From the cell containing the given text, extract its center point as (x, y) coordinate. 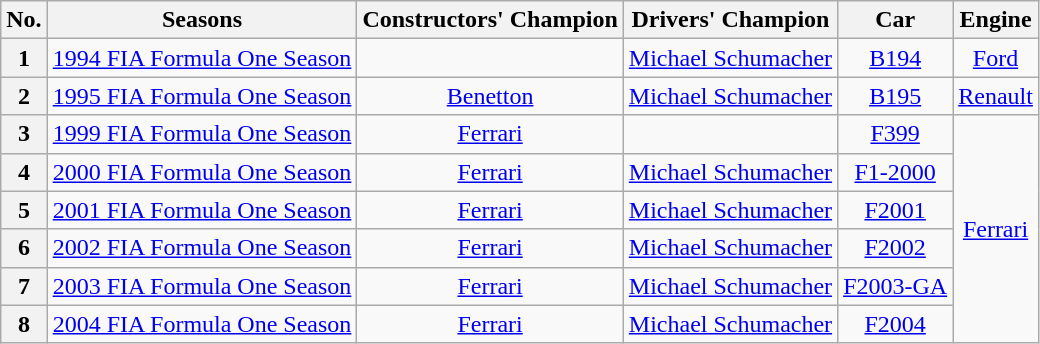
6 (24, 248)
Constructors' Champion (490, 20)
Drivers' Champion (730, 20)
2000 FIA Formula One Season (202, 172)
1 (24, 58)
2004 FIA Formula One Season (202, 324)
Ford (996, 58)
2001 FIA Formula One Season (202, 210)
3 (24, 134)
F2002 (896, 248)
F1-2000 (896, 172)
Renault (996, 96)
5 (24, 210)
F2004 (896, 324)
Engine (996, 20)
1999 FIA Formula One Season (202, 134)
1994 FIA Formula One Season (202, 58)
4 (24, 172)
1995 FIA Formula One Season (202, 96)
2003 FIA Formula One Season (202, 286)
Benetton (490, 96)
Seasons (202, 20)
Car (896, 20)
8 (24, 324)
B194 (896, 58)
F399 (896, 134)
2002 FIA Formula One Season (202, 248)
No. (24, 20)
2 (24, 96)
F2003-GA (896, 286)
B195 (896, 96)
F2001 (896, 210)
7 (24, 286)
